Provide the (X, Y) coordinate of the cell's center where the given text is located.  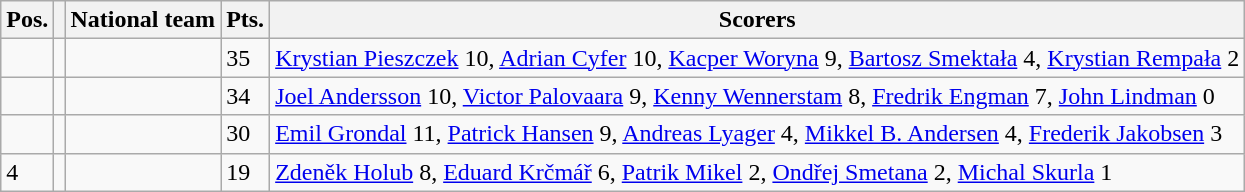
30 (246, 134)
Scorers (758, 20)
4 (28, 172)
Krystian Pieszczek 10, Adrian Cyfer 10, Kacper Woryna 9, Bartosz Smektała 4, Krystian Rempała 2 (758, 58)
Pos. (28, 20)
19 (246, 172)
National team (143, 20)
Joel Andersson 10, Victor Palovaara 9, Kenny Wennerstam 8, Fredrik Engman 7, John Lindman 0 (758, 96)
Pts. (246, 20)
34 (246, 96)
35 (246, 58)
Zdeněk Holub 8, Eduard Krčmář 6, Patrik Mikel 2, Ondřej Smetana 2, Michal Skurla 1 (758, 172)
Emil Grondal 11, Patrick Hansen 9, Andreas Lyager 4, Mikkel B. Andersen 4, Frederik Jakobsen 3 (758, 134)
